Capture the cell that displays the provided text and extract its (X, Y) central coordinate. 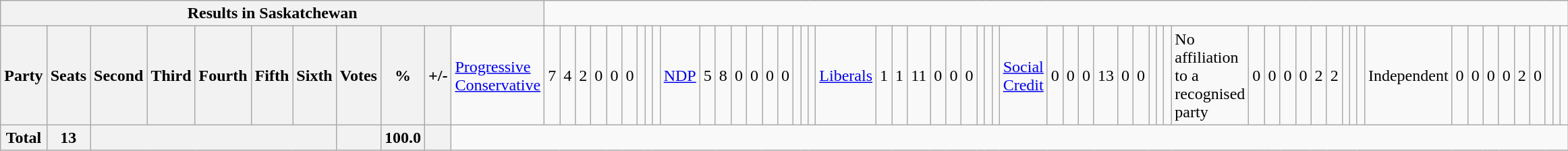
+/- (439, 75)
Results in Saskatchewan (273, 13)
Liberals (846, 75)
Third (171, 75)
11 (919, 75)
100.0 (402, 138)
Seats (68, 75)
% (402, 75)
Social Credit (1023, 75)
4 (568, 75)
NDP (680, 75)
Fifth (272, 75)
Total (24, 138)
Progressive Conservative (498, 75)
8 (723, 75)
Party (24, 75)
Second (119, 75)
Fourth (223, 75)
Sixth (314, 75)
7 (552, 75)
No affiliation to a recognised party (1210, 75)
Votes (358, 75)
Independent (1408, 75)
5 (707, 75)
